Identify which cell holds the provided text, then report its (x, y) central coordinate. 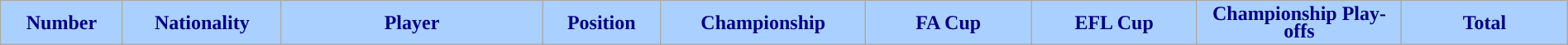
Number (61, 23)
EFL Cup (1114, 23)
Championship (762, 23)
Total (1485, 23)
Position (602, 23)
Championship Play-offs (1298, 23)
FA Cup (948, 23)
Player (412, 23)
Nationality (202, 23)
